From the cell containing the given text, extract its center point as (X, Y) coordinate. 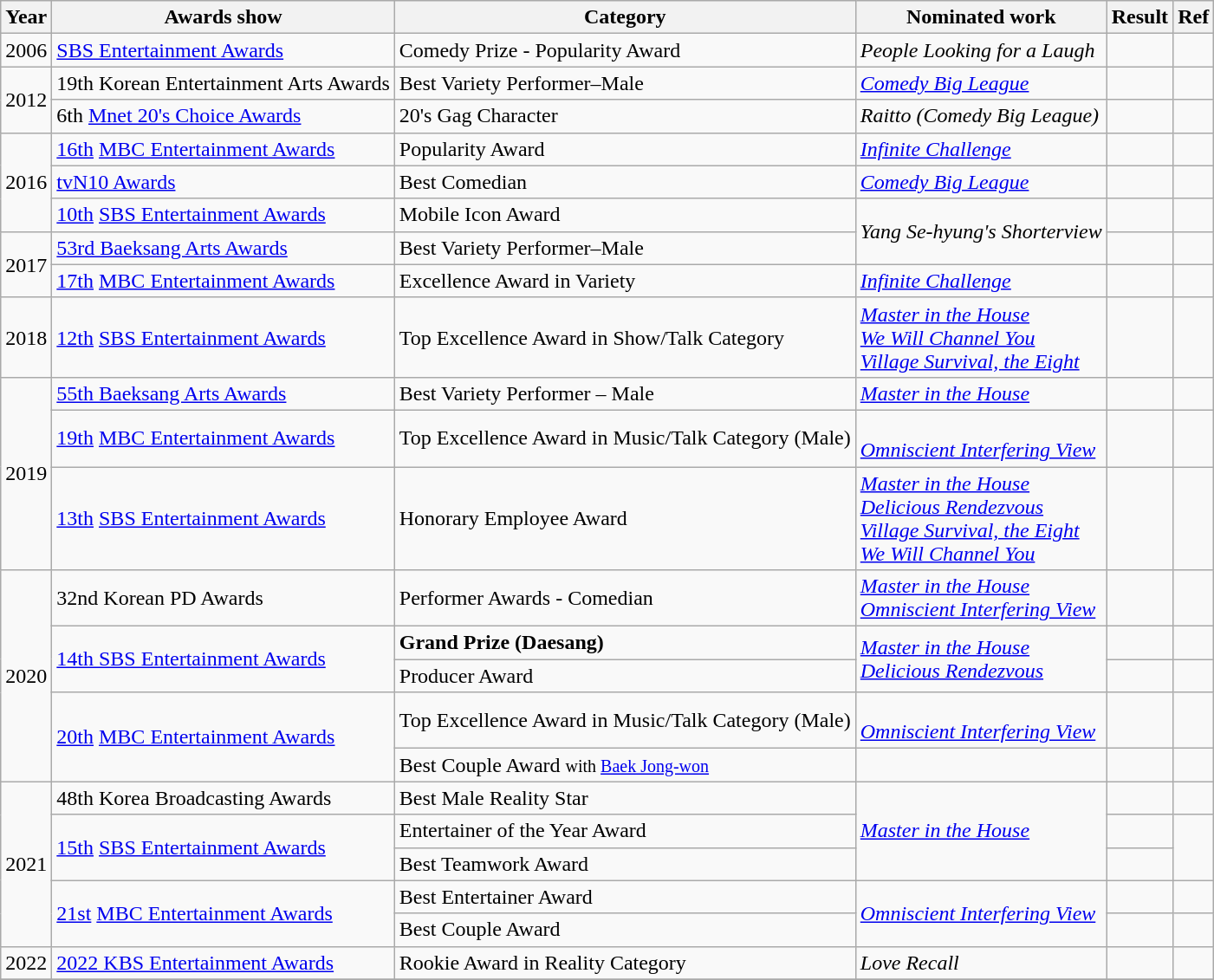
20th MBC Entertainment Awards (224, 737)
Ref (1194, 17)
Performer Awards - Comedian (625, 598)
2022 KBS Entertainment Awards (224, 963)
48th Korea Broadcasting Awards (224, 798)
2018 (26, 337)
Yang Se-hyung's Shorterview (981, 231)
17th MBC Entertainment Awards (224, 281)
Honorary Employee Award (625, 518)
Awards show (224, 17)
Entertainer of the Year Award (625, 831)
Popularity Award (625, 149)
Master in the House Omniscient Interfering View (981, 598)
Year (26, 17)
2006 (26, 50)
2022 (26, 963)
Category (625, 17)
Raitto (Comedy Big League) (981, 116)
Best Comedian (625, 182)
Master in the House Delicious Rendezvous (981, 659)
Best Teamwork Award (625, 864)
2020 (26, 676)
21st MBC Entertainment Awards (224, 913)
15th SBS Entertainment Awards (224, 847)
SBS Entertainment Awards (224, 50)
53rd Baeksang Arts Awards (224, 248)
Best Male Reality Star (625, 798)
2019 (26, 473)
Mobile Icon Award (625, 215)
10th SBS Entertainment Awards (224, 215)
Top Excellence Award in Show/Talk Category (625, 337)
13th SBS Entertainment Awards (224, 518)
2012 (26, 100)
Nominated work (981, 17)
Grand Prize (Daesang) (625, 643)
32nd Korean PD Awards (224, 598)
Best Variety Performer – Male (625, 393)
Result (1139, 17)
Comedy Prize - Popularity Award (625, 50)
2016 (26, 182)
12th SBS Entertainment Awards (224, 337)
19th MBC Entertainment Awards (224, 438)
Best Entertainer Award (625, 897)
2021 (26, 864)
Excellence Award in Variety (625, 281)
20's Gag Character (625, 116)
Rookie Award in Reality Category (625, 963)
tvN10 Awards (224, 182)
People Looking for a Laugh (981, 50)
2017 (26, 264)
14th SBS Entertainment Awards (224, 659)
16th MBC Entertainment Awards (224, 149)
Master in the House Delicious Rendezvous Village Survival, the Eight We Will Channel You (981, 518)
55th Baeksang Arts Awards (224, 393)
Best Couple Award (625, 930)
Best Couple Award with Baek Jong-won (625, 765)
Master in the House We Will Channel You Village Survival, the Eight (981, 337)
19th Korean Entertainment Arts Awards (224, 83)
6th Mnet 20's Choice Awards (224, 116)
Love Recall (981, 963)
Producer Award (625, 676)
